Identify which cell holds the provided text, then report its (X, Y) central coordinate. 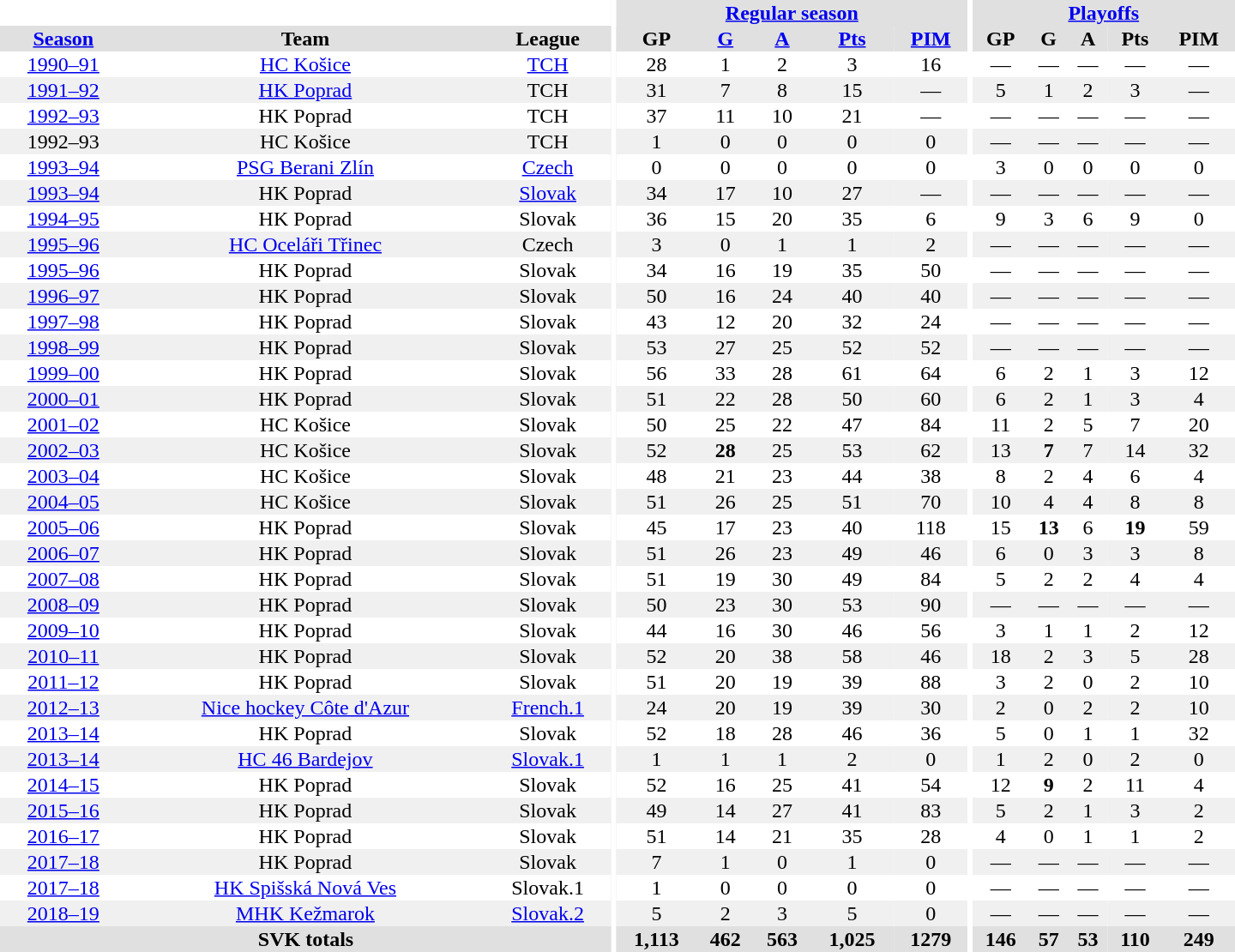
43 (657, 322)
2002–03 (63, 450)
2003–04 (63, 476)
Playoffs (1104, 13)
French.1 (547, 708)
2014–15 (63, 785)
2011–12 (63, 682)
47 (852, 425)
MHK Kežmarok (305, 913)
1,113 (657, 939)
1990–91 (63, 64)
90 (931, 605)
48 (657, 476)
2008–09 (63, 605)
2006–07 (63, 553)
60 (931, 399)
2010–11 (63, 656)
563 (782, 939)
HC Oceláři Třinec (305, 244)
HC 46 Bardejov (305, 759)
2009–10 (63, 630)
110 (1135, 939)
Nice hockey Côte d'Azur (305, 708)
2018–19 (63, 913)
2015–16 (63, 810)
League (547, 39)
1,025 (852, 939)
59 (1199, 527)
2001–02 (63, 425)
2004–05 (63, 502)
2012–13 (63, 708)
88 (931, 682)
2005–06 (63, 527)
Regular season (792, 13)
1998–99 (63, 347)
PSG Berani Zlín (305, 167)
62 (931, 450)
1997–98 (63, 322)
249 (1199, 939)
1991–92 (63, 90)
70 (931, 502)
1994–95 (63, 219)
1996–97 (63, 296)
2016–17 (63, 836)
2000–01 (63, 399)
31 (657, 90)
64 (931, 373)
SVK totals (305, 939)
58 (852, 656)
Season (63, 39)
33 (726, 373)
45 (657, 527)
146 (1001, 939)
2007–08 (63, 579)
Slovak.2 (547, 913)
57 (1049, 939)
HK Spišská Nová Ves (305, 888)
61 (852, 373)
118 (931, 527)
83 (931, 810)
462 (726, 939)
37 (657, 116)
1999–00 (63, 373)
54 (931, 785)
1279 (931, 939)
Team (305, 39)
